Locate the cell with the specified text and output its [X, Y] center coordinate. 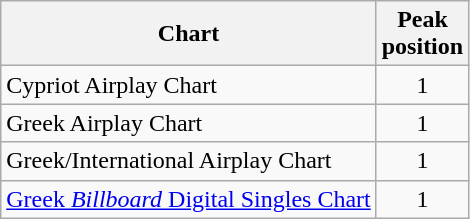
Chart [188, 34]
Peak position [422, 34]
Greek Billboard Digital Singles Chart [188, 199]
Greek/International Airplay Chart [188, 161]
Greek Airplay Chart [188, 123]
Cypriot Airplay Chart [188, 85]
